Detect which cell encompasses the target text, then output its [x, y] center coordinate. 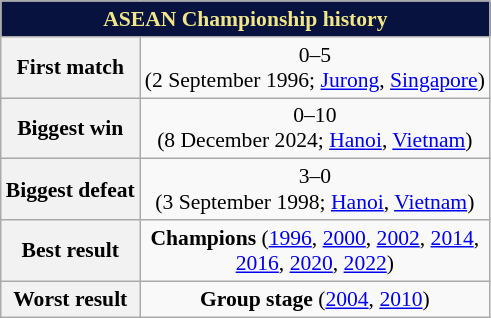
0–10 (8 December 2024; Hanoi, Vietnam) [315, 128]
3–0 (3 September 1998; Hanoi, Vietnam) [315, 190]
ASEAN Championship history [246, 19]
Worst result [70, 299]
First match [70, 68]
Champions (1996, 2000, 2002, 2014, 2016, 2020, 2022) [315, 250]
0–5 (2 September 1996; Jurong, Singapore) [315, 68]
Biggest win [70, 128]
Biggest defeat [70, 190]
Group stage (2004, 2010) [315, 299]
Best result [70, 250]
